Find where the given text appears and provide that cell's center as (X, Y) coordinate. 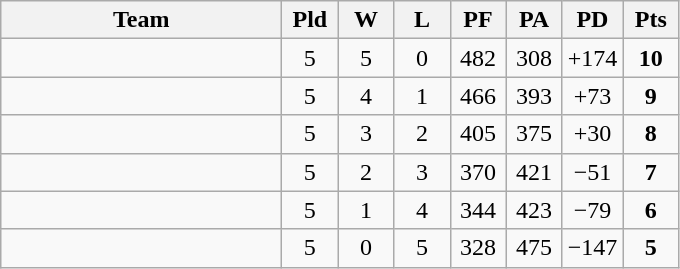
423 (534, 210)
308 (534, 58)
328 (478, 248)
W (366, 20)
−51 (592, 172)
PD (592, 20)
Team (142, 20)
10 (651, 58)
+73 (592, 96)
475 (534, 248)
+30 (592, 134)
375 (534, 134)
7 (651, 172)
405 (478, 134)
344 (478, 210)
L (422, 20)
Pld (310, 20)
393 (534, 96)
482 (478, 58)
PF (478, 20)
6 (651, 210)
421 (534, 172)
−147 (592, 248)
−79 (592, 210)
370 (478, 172)
Pts (651, 20)
+174 (592, 58)
PA (534, 20)
466 (478, 96)
8 (651, 134)
9 (651, 96)
